From the cell containing the given text, extract its center point as (X, Y) coordinate. 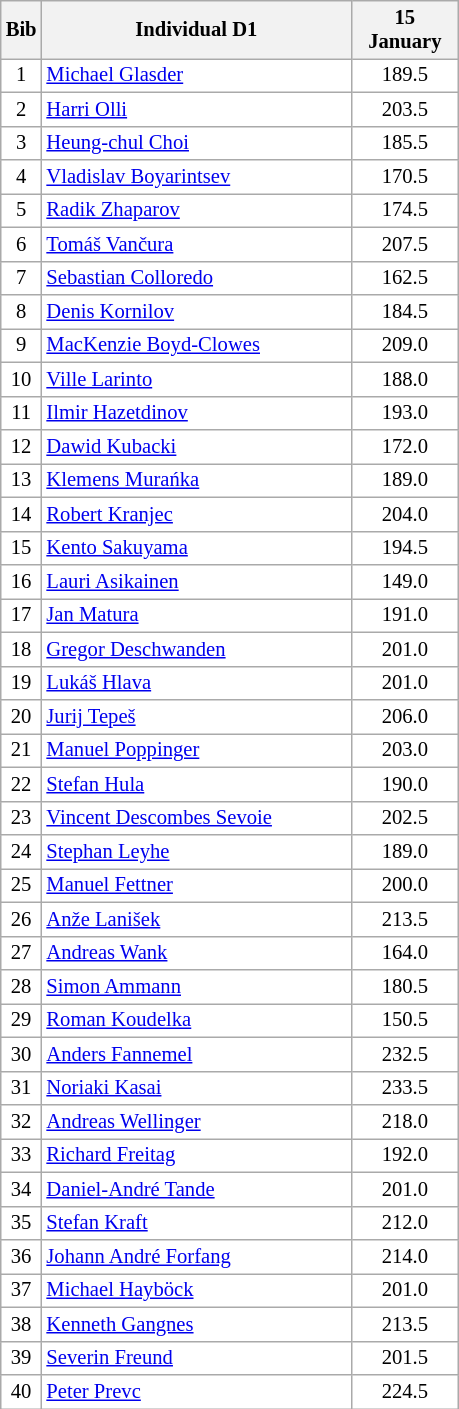
233.5 (404, 1088)
MacKenzie Boyd-Clowes (196, 345)
40 (22, 1391)
21 (22, 750)
Individual D1 (196, 29)
Robert Kranjec (196, 514)
Stefan Hula (196, 784)
Ilmir Hazetdinov (196, 413)
8 (22, 311)
204.0 (404, 514)
39 (22, 1358)
5 (22, 210)
188.0 (404, 379)
15 January (404, 29)
32 (22, 1121)
194.5 (404, 548)
Michael Glasder (196, 75)
207.5 (404, 244)
30 (22, 1054)
203.0 (404, 750)
35 (22, 1223)
201.5 (404, 1358)
Manuel Fettner (196, 885)
150.5 (404, 1020)
26 (22, 919)
19 (22, 683)
31 (22, 1088)
Johann André Forfang (196, 1257)
7 (22, 278)
203.5 (404, 109)
Lukáš Hlava (196, 683)
Vincent Descombes Sevoie (196, 818)
Klemens Murańka (196, 480)
Stephan Leyhe (196, 851)
Jurij Tepeš (196, 717)
Peter Prevc (196, 1391)
36 (22, 1257)
Gregor Deschwanden (196, 649)
Heung-chul Choi (196, 143)
23 (22, 818)
Richard Freitag (196, 1155)
Andreas Wellinger (196, 1121)
33 (22, 1155)
209.0 (404, 345)
25 (22, 885)
218.0 (404, 1121)
212.0 (404, 1223)
162.5 (404, 278)
206.0 (404, 717)
13 (22, 480)
200.0 (404, 885)
16 (22, 581)
15 (22, 548)
Kenneth Gangnes (196, 1324)
9 (22, 345)
17 (22, 615)
Anže Lanišek (196, 919)
170.5 (404, 177)
18 (22, 649)
149.0 (404, 581)
34 (22, 1189)
Daniel-André Tande (196, 1189)
Simon Ammann (196, 987)
184.5 (404, 311)
192.0 (404, 1155)
190.0 (404, 784)
164.0 (404, 953)
Stefan Kraft (196, 1223)
10 (22, 379)
3 (22, 143)
Noriaki Kasai (196, 1088)
11 (22, 413)
29 (22, 1020)
6 (22, 244)
4 (22, 177)
202.5 (404, 818)
20 (22, 717)
Vladislav Boyarintsev (196, 177)
189.5 (404, 75)
14 (22, 514)
Jan Matura (196, 615)
2 (22, 109)
Lauri Asikainen (196, 581)
27 (22, 953)
Anders Fannemel (196, 1054)
37 (22, 1290)
Severin Freund (196, 1358)
Bib (22, 29)
1 (22, 75)
Harri Olli (196, 109)
Kento Sakuyama (196, 548)
Manuel Poppinger (196, 750)
38 (22, 1324)
232.5 (404, 1054)
185.5 (404, 143)
180.5 (404, 987)
172.0 (404, 447)
Radik Zhaparov (196, 210)
193.0 (404, 413)
224.5 (404, 1391)
191.0 (404, 615)
Ville Larinto (196, 379)
24 (22, 851)
Tomáš Vančura (196, 244)
28 (22, 987)
Andreas Wank (196, 953)
Michael Hayböck (196, 1290)
Denis Kornilov (196, 311)
Dawid Kubacki (196, 447)
214.0 (404, 1257)
22 (22, 784)
12 (22, 447)
Roman Koudelka (196, 1020)
174.5 (404, 210)
Sebastian Colloredo (196, 278)
